Find where the given text appears and provide that cell's center as (X, Y) coordinate. 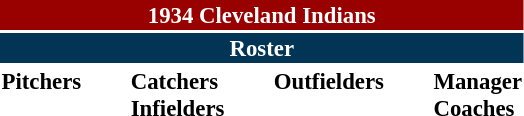
1934 Cleveland Indians (262, 15)
Roster (262, 48)
